Extract the [X, Y] coordinate from the center of the cell holding the provided text.  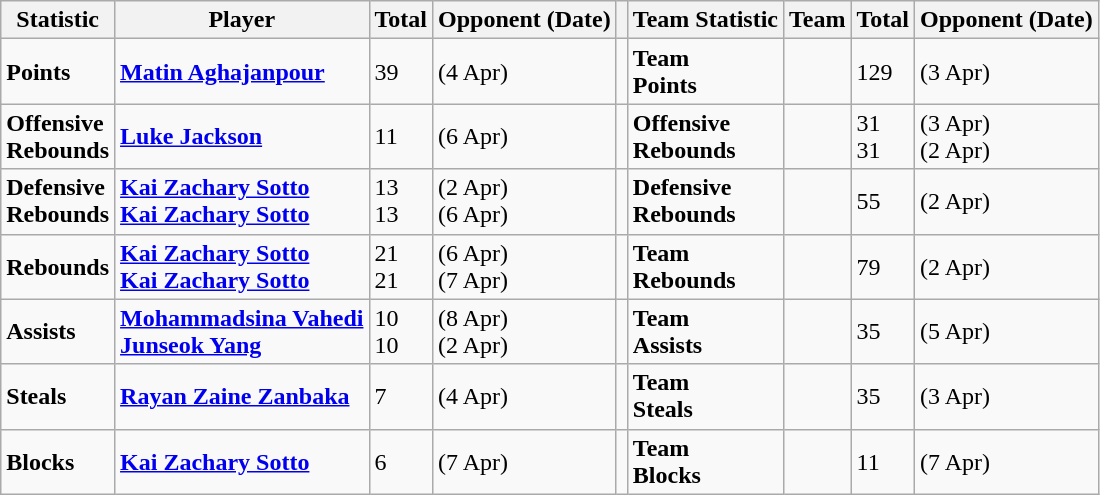
Blocks [58, 462]
Team [817, 20]
Assists [58, 332]
2121 [401, 266]
Rebounds [58, 266]
TeamAssists [705, 332]
TeamPoints [705, 72]
Matin Aghajanpour [242, 72]
7 [401, 396]
39 [401, 72]
Team Statistic [705, 20]
TeamSteals [705, 396]
(5 Apr) [1007, 332]
Points [58, 72]
(3 Apr) (2 Apr) [1007, 136]
Mohammadsina Vahedi Junseok Yang [242, 332]
55 [883, 202]
79 [883, 266]
Rayan Zaine Zanbaka [242, 396]
1010 [401, 332]
(8 Apr) (2 Apr) [525, 332]
(6 Apr) [525, 136]
129 [883, 72]
(6 Apr) (7 Apr) [525, 266]
Steals [58, 396]
Luke Jackson [242, 136]
3131 [883, 136]
Kai Zachary Sotto [242, 462]
1313 [401, 202]
(2 Apr) (6 Apr) [525, 202]
TeamRebounds [705, 266]
6 [401, 462]
Statistic [58, 20]
Player [242, 20]
TeamBlocks [705, 462]
